Return the [x, y] coordinate for the center point of the cell that contains the specified text.  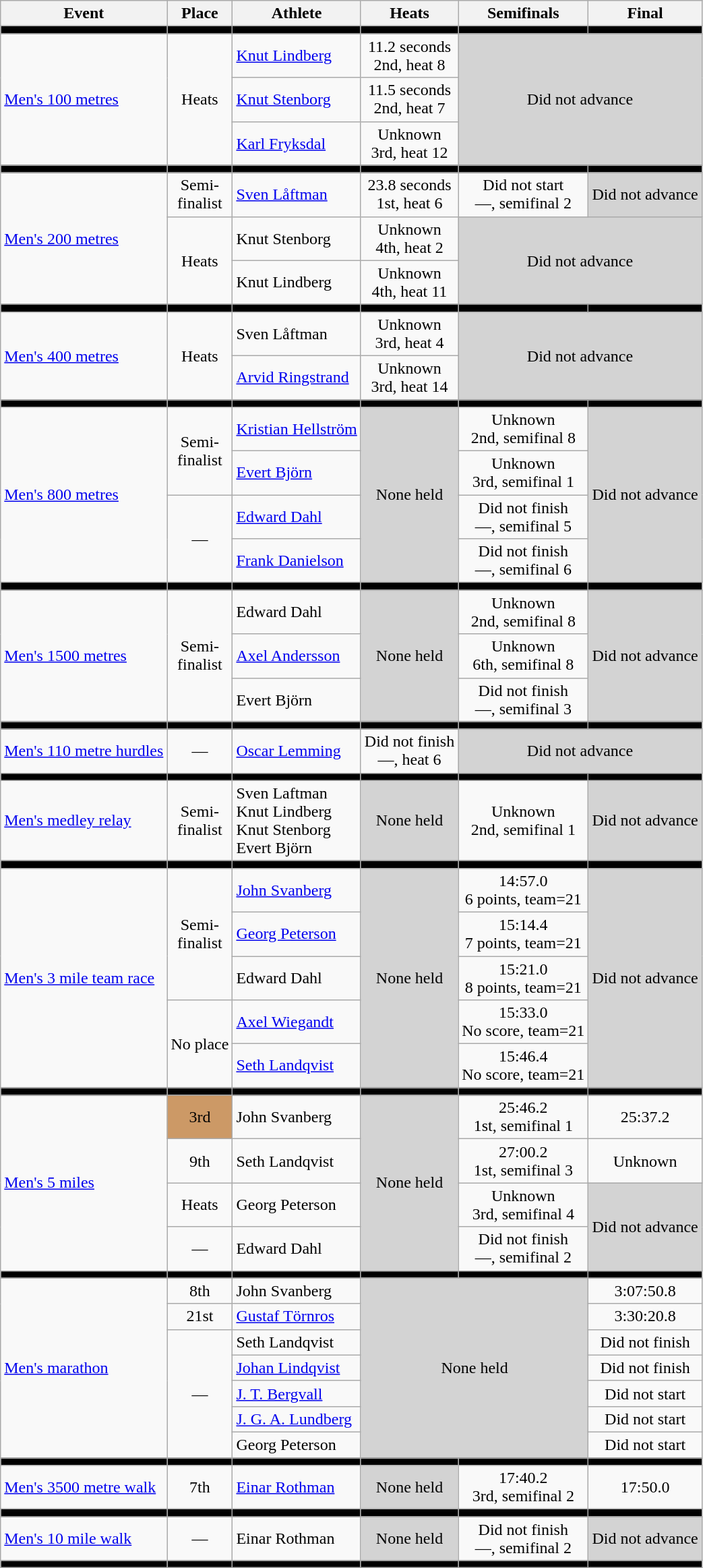
Men's 10 mile walk [84, 1539]
Unknown 4th, heat 2 [409, 239]
15:14.4 7 points, team=21 [523, 933]
11.2 seconds 2nd, heat 8 [409, 55]
Axel Wiegandt [297, 1022]
7th [200, 1488]
Sven Laftman Knut Lindberg Knut Stenborg Evert Björn [297, 820]
27:00.2 1st, semifinal 3 [523, 1161]
17:40.2 3rd, semifinal 2 [523, 1488]
Men's 200 metres [84, 239]
25:46.2 1st, semifinal 1 [523, 1117]
Men's 800 metres [84, 495]
14:57.0 6 points, team=21 [523, 890]
Arvid Ringstrand [297, 378]
Frank Danielson [297, 561]
Unknown [645, 1161]
3rd [200, 1117]
Unknown 4th, heat 11 [409, 282]
Unknown 3rd, heat 12 [409, 143]
Men's 400 metres [84, 355]
23.8 seconds 1st, heat 6 [409, 194]
Gustaf Törnros [297, 1316]
Men's 100 metres [84, 100]
15:46.4 No score, team=21 [523, 1066]
Unknown 6th, semifinal 8 [523, 656]
Did not finish —, semifinal 5 [523, 517]
9th [200, 1161]
8th [200, 1291]
Kristian Hellström [297, 429]
Johan Lindqvist [297, 1368]
17:50.0 [645, 1488]
25:37.2 [645, 1117]
3:30:20.8 [645, 1316]
Men's 110 metre hurdles [84, 751]
Did not finish —, heat 6 [409, 751]
Final [645, 13]
Unknown 3rd, semifinal 4 [523, 1204]
21st [200, 1316]
J. G. A. Lundberg [297, 1419]
Men's 5 miles [84, 1183]
Men's 3500 metre walk [84, 1488]
Unknown 3rd, heat 4 [409, 333]
Unknown 3rd, heat 14 [409, 378]
Unknown 2nd, semifinal 1 [523, 820]
3:07:50.8 [645, 1291]
Oscar Lemming [297, 751]
Men's medley relay [84, 820]
15:21.0 8 points, team=21 [523, 978]
15:33.0 No score, team=21 [523, 1022]
No place [200, 1044]
Did not finish —, semifinal 3 [523, 700]
Men's marathon [84, 1368]
Semifinals [523, 13]
Event [84, 13]
Athlete [297, 13]
Men's 1500 metres [84, 656]
Karl Fryksdal [297, 143]
Unknown 3rd, semifinal 1 [523, 473]
Men's 3 mile team race [84, 978]
Did not finish —, semifinal 6 [523, 561]
11.5 seconds 2nd, heat 7 [409, 100]
Axel Andersson [297, 656]
Place [200, 13]
Did not start —, semifinal 2 [523, 194]
J. T. Bergvall [297, 1393]
